Provide the (x, y) coordinate of the cell's center where the given text is located.  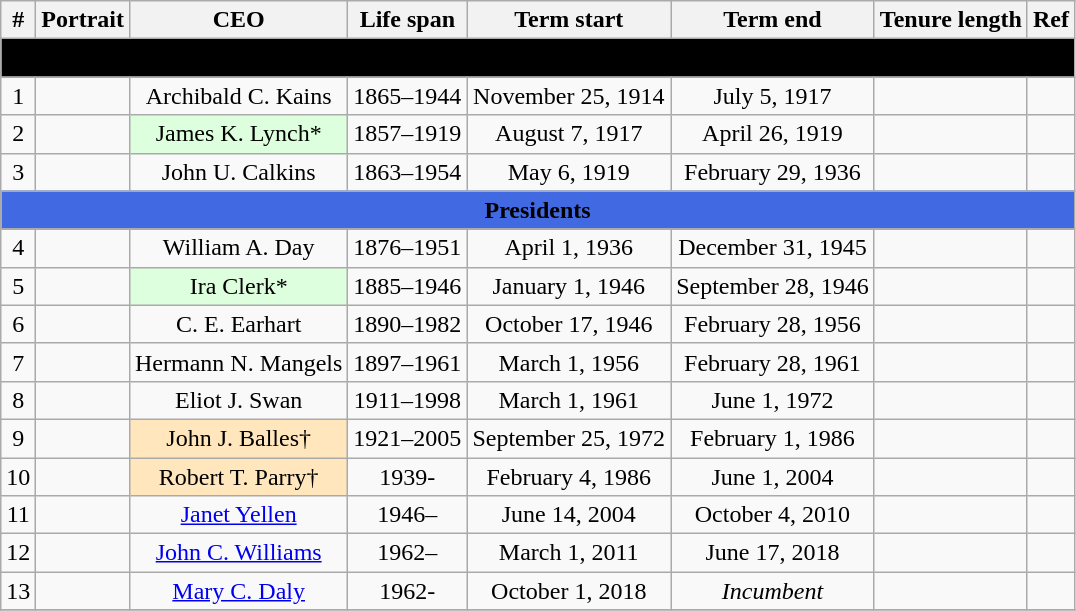
Presidents (538, 210)
John U. Calkins (238, 172)
September 25, 1972 (569, 438)
February 28, 1956 (773, 324)
June 17, 2018 (773, 553)
C. E. Earhart (238, 324)
Ira Clerk* (238, 286)
May 6, 1919 (569, 172)
September 28, 1946 (773, 286)
Eliot J. Swan (238, 400)
Archibald C. Kains (238, 96)
Life span (408, 20)
1897–1961 (408, 362)
1946– (408, 515)
13 (18, 591)
9 (18, 438)
1876–1951 (408, 248)
June 1, 2004 (773, 477)
11 (18, 515)
1939- (408, 477)
February 4, 1986 (569, 477)
Governors (538, 58)
Hermann N. Mangels (238, 362)
April 1, 1936 (569, 248)
1890–1982 (408, 324)
February 1, 1986 (773, 438)
2 (18, 134)
1962– (408, 553)
7 (18, 362)
William A. Day (238, 248)
Tenure length (950, 20)
1921–2005 (408, 438)
November 25, 1914 (569, 96)
March 1, 2011 (569, 553)
April 26, 1919 (773, 134)
1857–1919 (408, 134)
Janet Yellen (238, 515)
Mary C. Daly (238, 591)
5 (18, 286)
John J. Balles† (238, 438)
12 (18, 553)
# (18, 20)
Portrait (83, 20)
8 (18, 400)
James K. Lynch* (238, 134)
Term end (773, 20)
August 7, 1917 (569, 134)
February 28, 1961 (773, 362)
Term start (569, 20)
1 (18, 96)
6 (18, 324)
June 14, 2004 (569, 515)
February 29, 1936 (773, 172)
4 (18, 248)
January 1, 1946 (569, 286)
March 1, 1956 (569, 362)
October 17, 1946 (569, 324)
Ref (1050, 20)
CEO (238, 20)
1863–1954 (408, 172)
1885–1946 (408, 286)
3 (18, 172)
1865–1944 (408, 96)
June 1, 1972 (773, 400)
1962- (408, 591)
October 4, 2010 (773, 515)
December 31, 1945 (773, 248)
Robert T. Parry† (238, 477)
1911–1998 (408, 400)
Incumbent (773, 591)
July 5, 1917 (773, 96)
10 (18, 477)
March 1, 1961 (569, 400)
John C. Williams (238, 553)
October 1, 2018 (569, 591)
